Capture the cell that displays the provided text and extract its [X, Y] central coordinate. 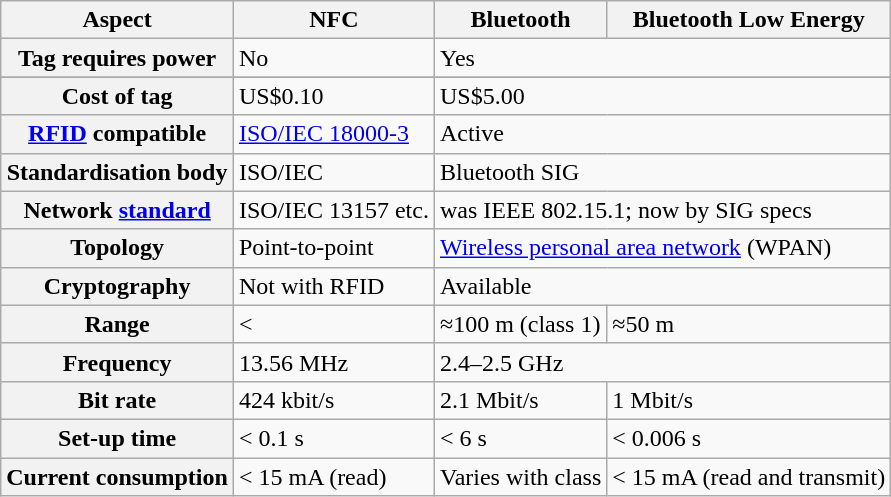
RFID compatible [118, 134]
< 6 s [520, 438]
ISO/IEC [334, 172]
Bluetooth SIG [662, 172]
Bit rate [118, 400]
Range [118, 324]
< 0.1 s [334, 438]
Network standard [118, 210]
< 15 mA (read) [334, 477]
Varies with class [520, 477]
Aspect [118, 20]
1 Mbit/s [749, 400]
Yes [662, 58]
Active [662, 134]
≈50 m [749, 324]
was IEEE 802.15.1; now by SIG specs [662, 210]
< 0.006 s [749, 438]
< [334, 324]
Current consumption [118, 477]
US$0.10 [334, 96]
Bluetooth [520, 20]
2.4–2.5 GHz [662, 362]
NFC [334, 20]
13.56 MHz [334, 362]
Topology [118, 248]
424 kbit/s [334, 400]
Tag requires power [118, 58]
Cost of tag [118, 96]
Set-up time [118, 438]
No [334, 58]
Wireless personal area network (WPAN) [662, 248]
2.1 Mbit/s [520, 400]
Frequency [118, 362]
Not with RFID [334, 286]
Cryptography [118, 286]
< 15 mA (read and transmit) [749, 477]
Bluetooth Low Energy [749, 20]
ISO/IEC 18000-3 [334, 134]
Available [662, 286]
Point-to-point [334, 248]
Standardisation body [118, 172]
US$5.00 [662, 96]
ISO/IEC 13157 etc. [334, 210]
≈100 m (class 1) [520, 324]
